Identify which cell holds the provided text, then report its [x, y] central coordinate. 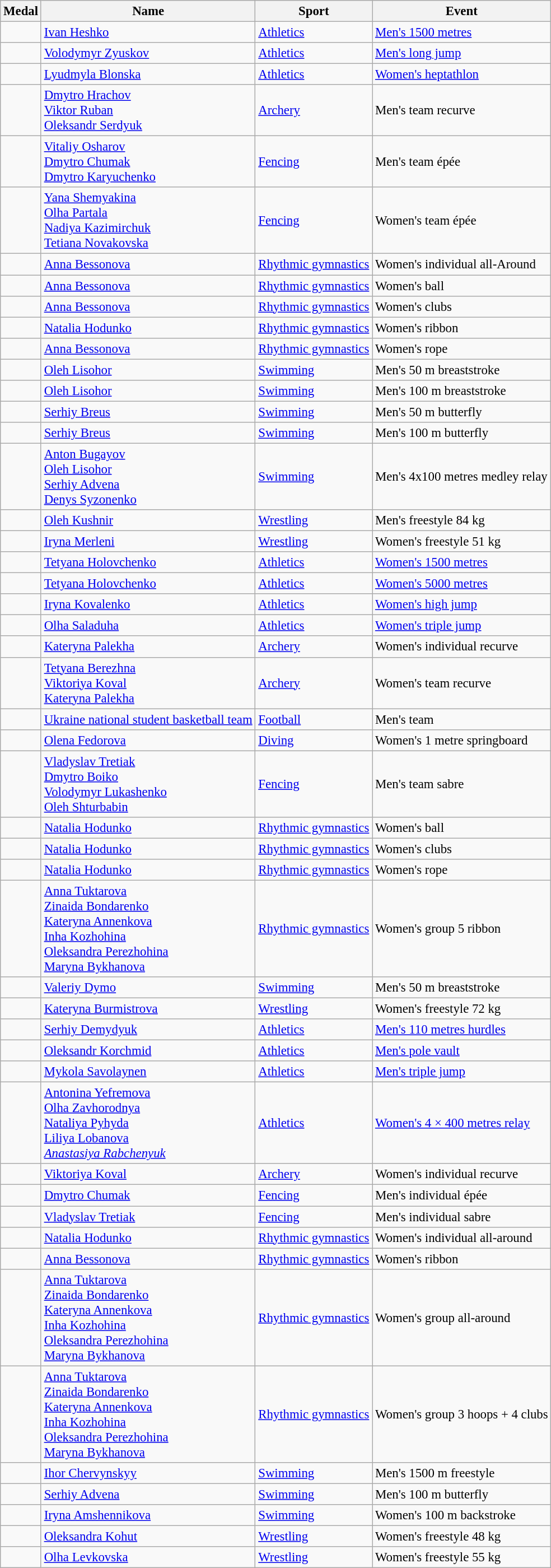
Men's freestyle 84 kg [461, 520]
Ihor Chervynskyy [148, 1473]
Women's group all-around [461, 1318]
Olha Levkovska [148, 1557]
Football [314, 719]
Men's team recurve [461, 110]
Olha Saladuha [148, 626]
Women's group 3 hoops + 4 clubs [461, 1414]
Women's high jump [461, 604]
Men's 50 m butterfly [461, 412]
Dmytro HrachovViktor RubanOleksandr Serdyuk [148, 110]
Serhiy Advena [148, 1494]
Kateryna Burmistrova [148, 1009]
Ukraine national student basketball team [148, 719]
Vitaliy OsharovDmytro ChumakDmytro Karyuchenko [148, 162]
Iryna Kovalenko [148, 604]
Yana ShemyakinaOlha PartalaNadiya KazimirchukTetiana Novakovska [148, 221]
Women's freestyle 72 kg [461, 1009]
Iryna Amshennikova [148, 1515]
Ivan Heshko [148, 32]
Antonina YefremovaOlha ZavhorodnyaNataliya PyhydaLiliya LobanovaAnastasiya Rabchenyuk [148, 1123]
Men's team [461, 719]
Anton BugayovOleh LisohorSerhiy AdvenaDenys Syzonenko [148, 476]
Women's freestyle 51 kg [461, 542]
Men's 4x100 metres medley relay [461, 476]
Women's freestyle 55 kg [461, 1557]
Women's 4 × 400 metres relay [461, 1123]
Women's 5000 metres [461, 584]
Iryna Merleni [148, 542]
Lyudmyla Blonska [148, 75]
Mykola Savolaynen [148, 1072]
Dmytro Chumak [148, 1195]
Women's triple jump [461, 626]
Oleksandr Korchmid [148, 1051]
Men's individual épée [461, 1195]
Oleksandra Kohut [148, 1536]
Viktoriya Koval [148, 1175]
Oleh Kushnir [148, 520]
Men's 1500 m freestyle [461, 1473]
Name [148, 11]
Women's 1500 metres [461, 562]
Women's individual all-around [461, 1237]
Valeriy Dymo [148, 988]
Women's team recurve [461, 683]
Vladyslav Tretiak [148, 1217]
Men's pole vault [461, 1051]
Men's triple jump [461, 1072]
Vladyslav TretiakDmytro BoikoVolodymyr LukashenkoOleh Shturbabin [148, 784]
Men's team sabre [461, 784]
Women's freestyle 48 kg [461, 1536]
Women's group 5 ribbon [461, 929]
Tetyana BerezhnaViktoriya KovalKateryna Palekha [148, 683]
Women's 100 m backstroke [461, 1515]
Men's 100 m breaststroke [461, 391]
Women's team épée [461, 221]
Diving [314, 740]
Women's individual all-Around [461, 264]
Men's long jump [461, 53]
Men's 110 metres hurdles [461, 1030]
Kateryna Palekha [148, 647]
Serhiy Demydyuk [148, 1030]
Women's 1 metre springboard [461, 740]
Olena Fedorova [148, 740]
Sport [314, 11]
Women's heptathlon [461, 75]
Men's team épée [461, 162]
Men's individual sabre [461, 1217]
Men's 1500 metres [461, 32]
Medal [21, 11]
Event [461, 11]
Volodymyr Zyuskov [148, 53]
